Locate the cell with the specified text and output its [x, y] center coordinate. 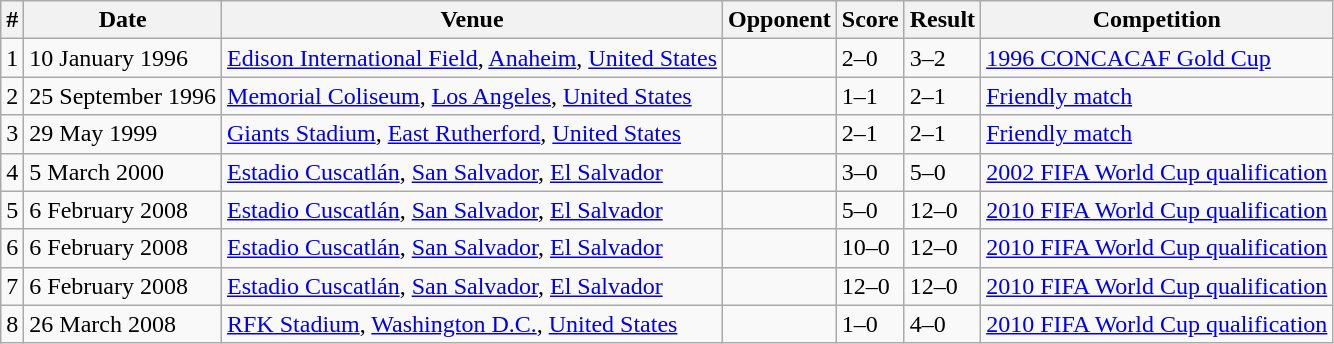
1996 CONCACAF Gold Cup [1157, 58]
Score [870, 20]
10 January 1996 [123, 58]
4 [12, 172]
8 [12, 324]
2–0 [870, 58]
1 [12, 58]
3–0 [870, 172]
Edison International Field, Anaheim, United States [472, 58]
4–0 [942, 324]
Giants Stadium, East Rutherford, United States [472, 134]
Venue [472, 20]
RFK Stadium, Washington D.C., United States [472, 324]
2002 FIFA World Cup qualification [1157, 172]
Memorial Coliseum, Los Angeles, United States [472, 96]
Date [123, 20]
10–0 [870, 248]
25 September 1996 [123, 96]
7 [12, 286]
5 March 2000 [123, 172]
6 [12, 248]
29 May 1999 [123, 134]
5 [12, 210]
26 March 2008 [123, 324]
Competition [1157, 20]
3 [12, 134]
# [12, 20]
2 [12, 96]
Opponent [780, 20]
1–1 [870, 96]
3–2 [942, 58]
Result [942, 20]
1–0 [870, 324]
